For the text-containing cell, return its midpoint in [X, Y] coordinate format. 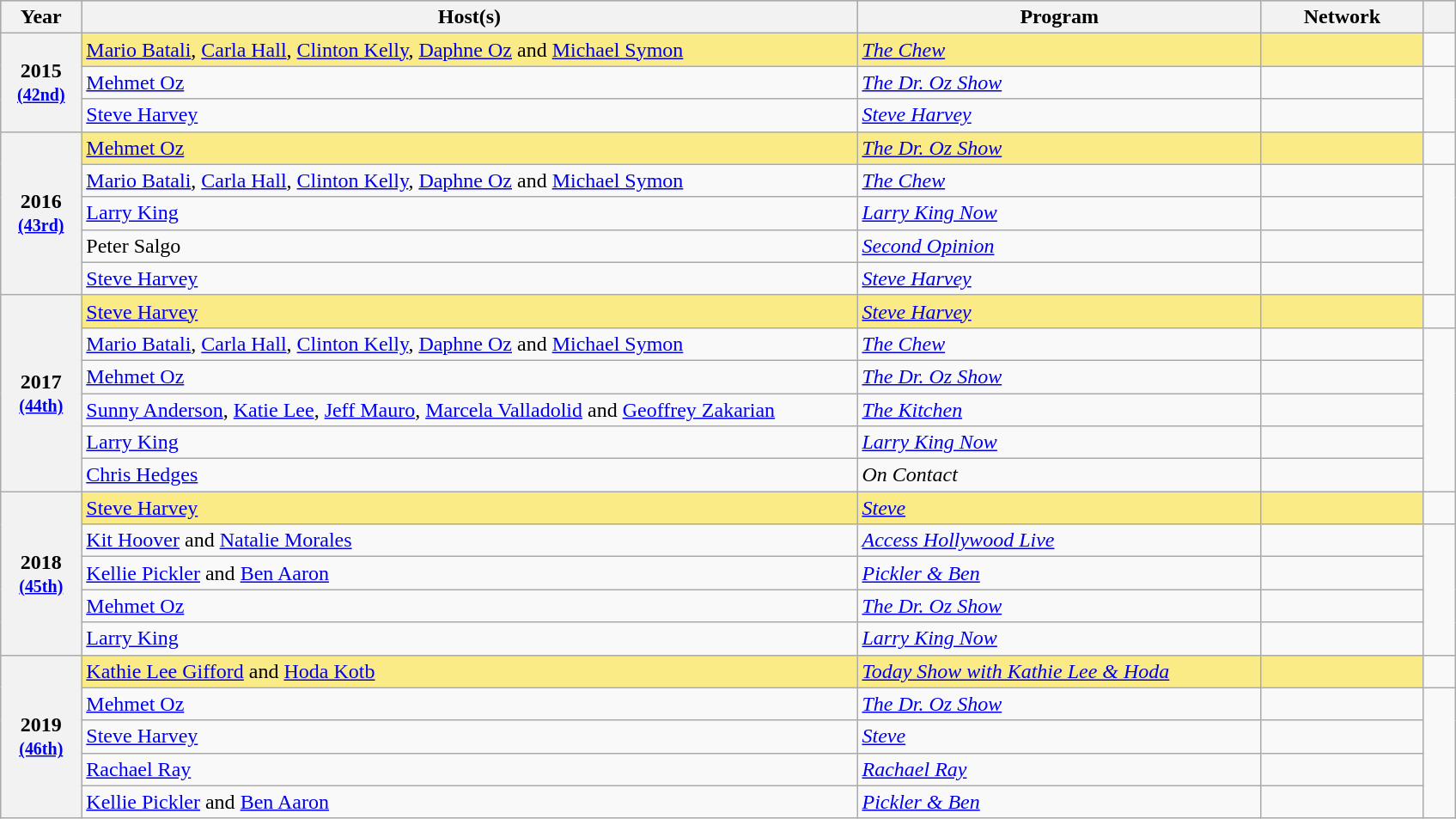
2017 (44th) [41, 393]
Network [1342, 17]
Today Show with Kathie Lee & Hoda [1059, 671]
Year [41, 17]
Kathie Lee Gifford and Hoda Kotb [469, 671]
Chris Hedges [469, 475]
2019 (46th) [41, 736]
2016 (43rd) [41, 213]
2018 (45th) [41, 573]
On Contact [1059, 475]
Access Hollywood Live [1059, 541]
Kit Hoover and Natalie Morales [469, 541]
Peter Salgo [469, 246]
2015 (42nd) [41, 83]
Program [1059, 17]
The Kitchen [1059, 410]
Second Opinion [1059, 246]
Sunny Anderson, Katie Lee, Jeff Mauro, Marcela Valladolid and Geoffrey Zakarian [469, 410]
Host(s) [469, 17]
